Return (X, Y) of the center of cell containing provided text 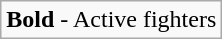
Bold - Active fighters (112, 20)
